Extract the [X, Y] coordinate from the center of the cell holding the provided text.  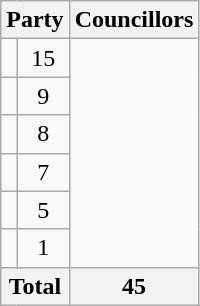
8 [43, 134]
7 [43, 172]
15 [43, 58]
Councillors [134, 20]
45 [134, 286]
9 [43, 96]
1 [43, 248]
5 [43, 210]
Party [35, 20]
Total [35, 286]
